Provide the [X, Y] coordinate of the cell's center where the given text is located.  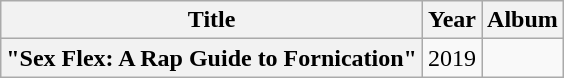
2019 [452, 58]
"Sex Flex: A Rap Guide to Fornication" [212, 58]
Album [523, 20]
Title [212, 20]
Year [452, 20]
